Determine the (X, Y) coordinate at the center of the cell enclosing the given text.  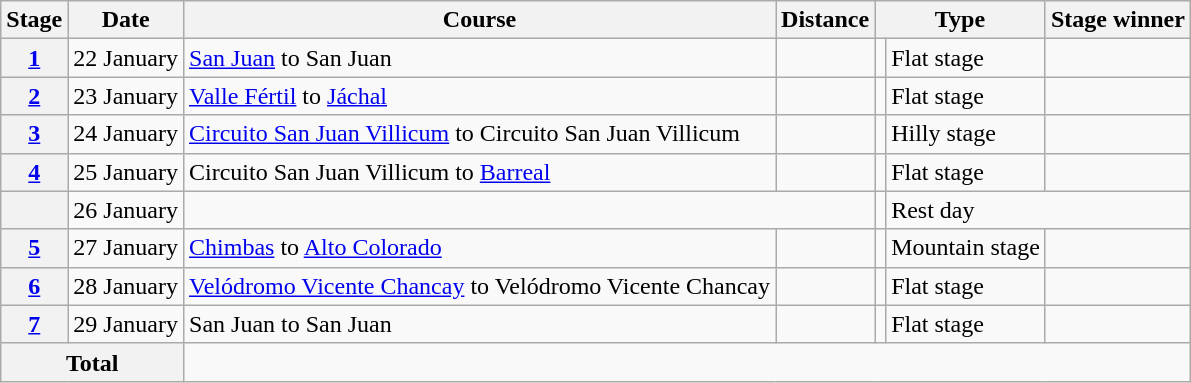
4 (34, 172)
2 (34, 96)
Mountain stage (966, 248)
29 January (126, 324)
1 (34, 58)
Circuito San Juan Villicum to Circuito San Juan Villicum (480, 134)
Circuito San Juan Villicum to Barreal (480, 172)
Course (480, 20)
Type (960, 20)
Hilly stage (966, 134)
27 January (126, 248)
25 January (126, 172)
26 January (126, 210)
5 (34, 248)
Chimbas to Alto Colorado (480, 248)
23 January (126, 96)
Distance (826, 20)
24 January (126, 134)
28 January (126, 286)
Date (126, 20)
Rest day (1038, 210)
3 (34, 134)
Total (92, 362)
Valle Fértil to Jáchal (480, 96)
Stage (34, 20)
22 January (126, 58)
Velódromo Vicente Chancay to Velódromo Vicente Chancay (480, 286)
6 (34, 286)
Stage winner (1118, 20)
7 (34, 324)
